Search for the cell housing the specified text and yield its [X, Y] center coordinate. 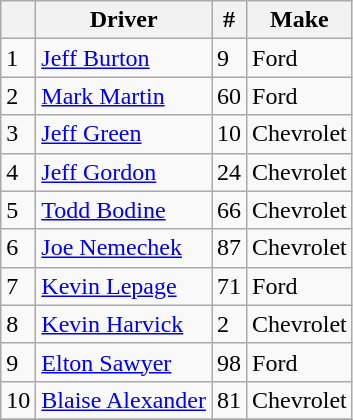
8 [18, 324]
Blaise Alexander [124, 400]
24 [230, 172]
60 [230, 96]
Kevin Harvick [124, 324]
7 [18, 286]
87 [230, 248]
Driver [124, 20]
71 [230, 286]
81 [230, 400]
Jeff Gordon [124, 172]
Joe Nemechek [124, 248]
5 [18, 210]
4 [18, 172]
Elton Sawyer [124, 362]
Mark Martin [124, 96]
6 [18, 248]
Make [300, 20]
Todd Bodine [124, 210]
1 [18, 58]
98 [230, 362]
Jeff Burton [124, 58]
3 [18, 134]
66 [230, 210]
# [230, 20]
Jeff Green [124, 134]
Kevin Lepage [124, 286]
